Pinpoint the cell where the given text exists, returning its [X, Y] midpoint coordinate. 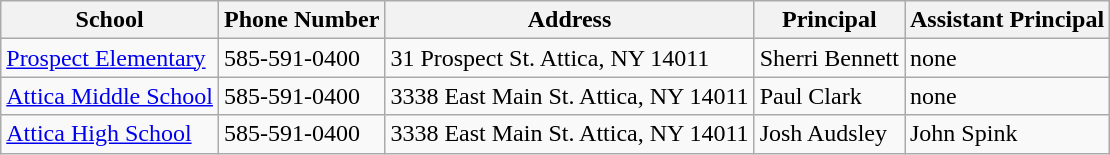
Sherri Bennett [829, 58]
Address [570, 20]
Josh Audsley [829, 134]
Attica Middle School [110, 96]
School [110, 20]
Attica High School [110, 134]
Prospect Elementary [110, 58]
31 Prospect St. Attica, NY 14011 [570, 58]
Assistant Principal [1006, 20]
Phone Number [301, 20]
Paul Clark [829, 96]
John Spink [1006, 134]
Principal [829, 20]
